Search for the cell housing the specified text and yield its (x, y) center coordinate. 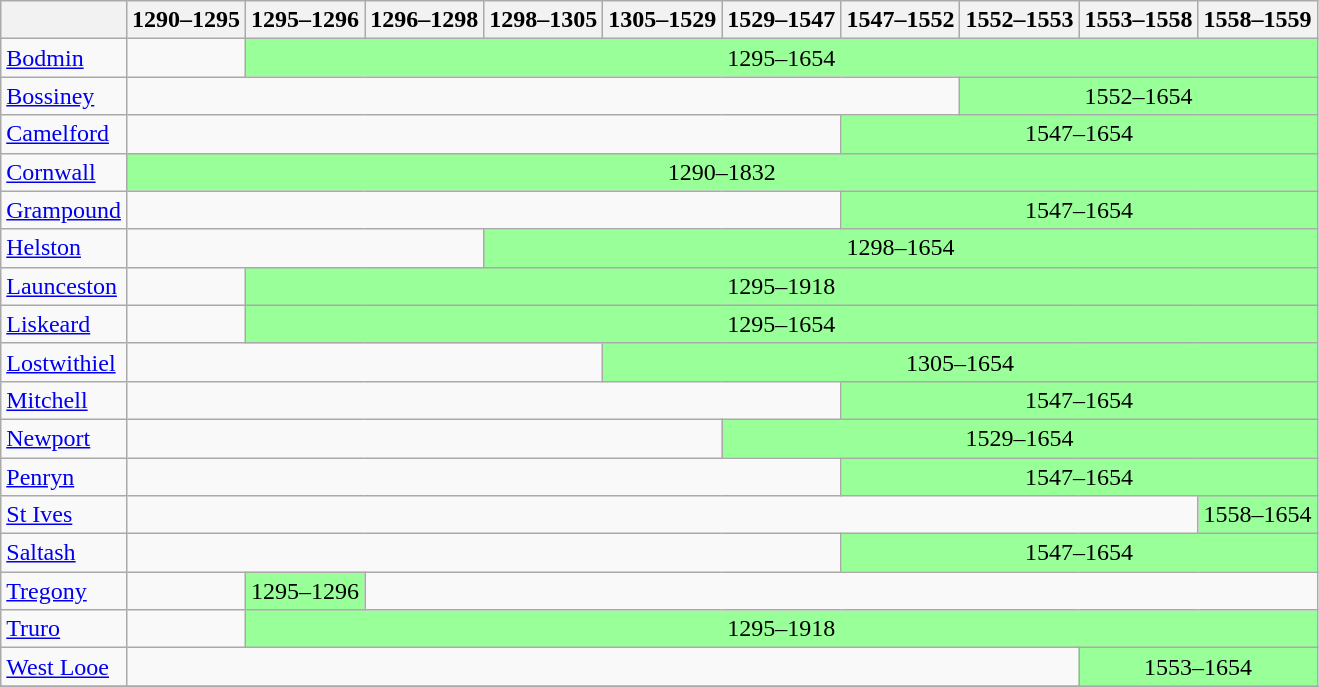
1547–1552 (900, 20)
Penryn (64, 477)
1290–1832 (722, 172)
1553–1654 (1198, 667)
West Looe (64, 667)
Launceston (64, 286)
Mitchell (64, 400)
1305–1529 (662, 20)
Camelford (64, 134)
1290–1295 (186, 20)
1553–1558 (1138, 20)
1558–1654 (1258, 515)
1296–1298 (424, 20)
1529–1547 (782, 20)
Bossiney (64, 96)
Grampound (64, 210)
Truro (64, 629)
Helston (64, 248)
1552–1553 (1020, 20)
Liskeard (64, 324)
1305–1654 (960, 362)
1529–1654 (1020, 438)
Newport (64, 438)
1298–1305 (544, 20)
1558–1559 (1258, 20)
Bodmin (64, 58)
Cornwall (64, 172)
1298–1654 (900, 248)
Tregony (64, 591)
Lostwithiel (64, 362)
Saltash (64, 553)
St Ives (64, 515)
1552–1654 (1138, 96)
